Find where the given text appears and provide that cell's center as [X, Y] coordinate. 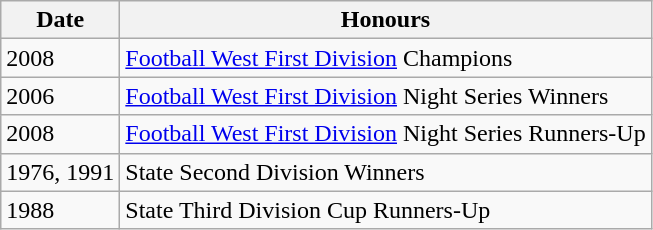
State Third Division Cup Runners-Up [386, 210]
Football West First Division Champions [386, 58]
Football West First Division Night Series Runners-Up [386, 134]
Date [60, 20]
Football West First Division Night Series Winners [386, 96]
Honours [386, 20]
1976, 1991 [60, 172]
2006 [60, 96]
State Second Division Winners [386, 172]
1988 [60, 210]
